Determine the (x, y) coordinate at the center of the cell enclosing the given text.  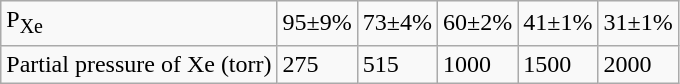
Partial pressure of Xe (torr) (139, 64)
41±1% (558, 23)
1500 (558, 64)
73±4% (397, 23)
1000 (478, 64)
95±9% (317, 23)
515 (397, 64)
2000 (638, 64)
60±2% (478, 23)
31±1% (638, 23)
275 (317, 64)
PXe (139, 23)
